Return the [x, y] coordinate for the center point of the cell that contains the specified text.  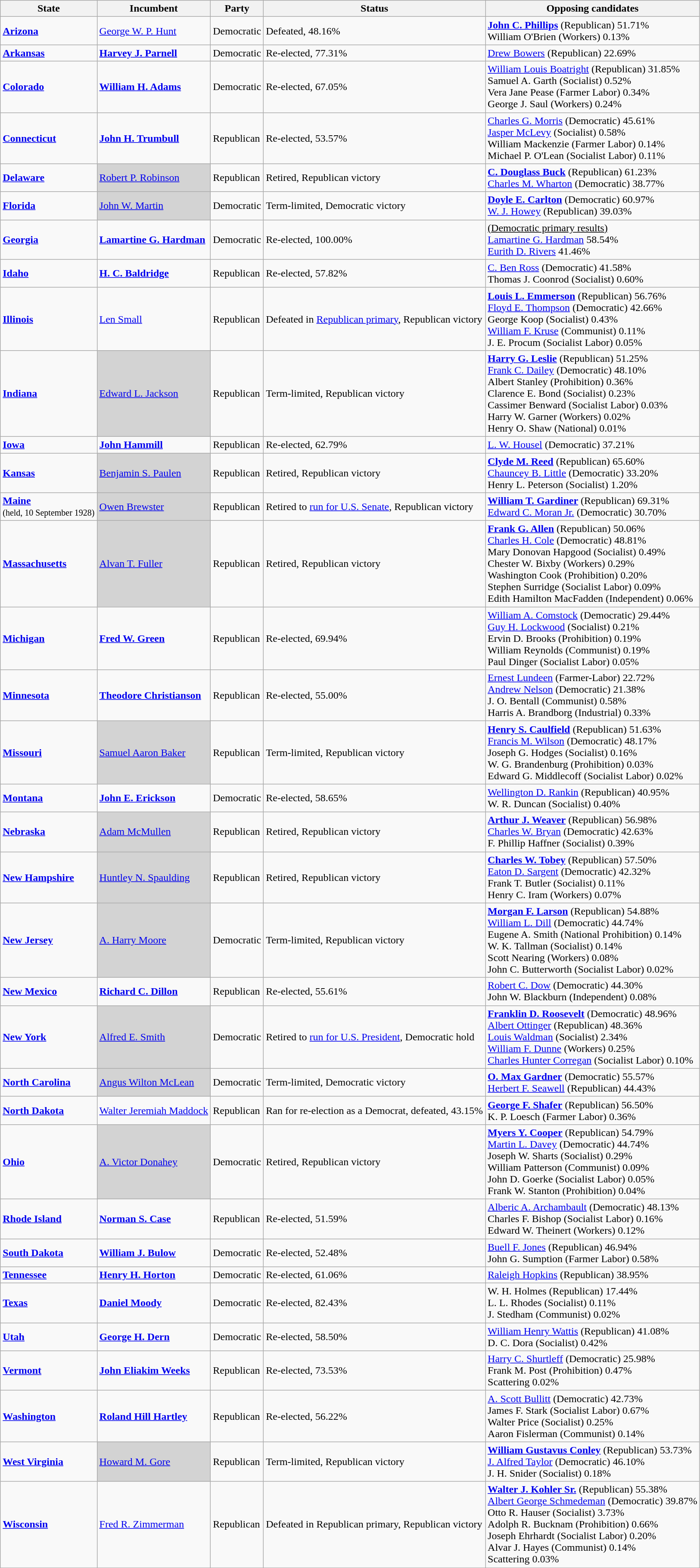
Clyde M. Reed (Republican) 65.60%Chauncey B. Little (Democratic) 33.20%Henry L. Peterson (Socialist) 1.20% [593, 473]
Charles G. Morris (Democratic) 45.61%Jasper McLevy (Socialist) 0.58%William Mackenzie (Farmer Labor) 0.14%Michael P. O'Lean (Socialist Labor) 0.11% [593, 138]
Montana [49, 798]
Re-elected, 53.57% [375, 138]
Charles W. Tobey (Republican) 57.50%Eaton D. Sargent (Democratic) 42.32%Frank T. Butler (Socialist) 0.11%Henry C. Iram (Workers) 0.07% [593, 877]
Florida [49, 206]
William T. Gardiner (Republican) 69.31%Edward C. Moran Jr. (Democratic) 30.70% [593, 507]
Alberic A. Archambault (Democratic) 48.13%Charles F. Bishop (Socialist Labor) 0.16%Edward W. Theinert (Workers) 0.12% [593, 1219]
Re-elected, 55.61% [375, 992]
William Gustavus Conley (Republican) 53.73%J. Alfred Taylor (Democratic) 46.10%J. H. Snider (Socialist) 0.18% [593, 1462]
South Dakota [49, 1253]
John E. Erickson [154, 798]
Drew Bowers (Republican) 22.69% [593, 53]
West Virginia [49, 1462]
Harry C. Shurtleff (Democratic) 25.98%Frank M. Post (Prohibition) 0.47%Scattering 0.02% [593, 1371]
Tennessee [49, 1275]
Iowa [49, 445]
Lamartine G. Hardman [154, 240]
Re-elected, 82.43% [375, 1303]
Minnesota [49, 695]
Arizona [49, 31]
Re-elected, 56.22% [375, 1416]
Colorado [49, 87]
Norman S. Case [154, 1219]
Re-elected, 73.53% [375, 1371]
W. H. Holmes (Republican) 17.44%L. L. Rhodes (Socialist) 0.11%J. Stedham (Communist) 0.02% [593, 1303]
John Eliakim Weeks [154, 1371]
Re-elected, 52.48% [375, 1253]
Wellington D. Rankin (Republican) 40.95%W. R. Duncan (Socialist) 0.40% [593, 798]
Indiana [49, 393]
Walter Jeremiah Maddock [154, 1111]
Fred W. Green [154, 638]
Illinois [49, 319]
Idaho [49, 273]
John W. Martin [154, 206]
O. Max Gardner (Democratic) 55.57%Herbert F. Seawell (Republican) 44.43% [593, 1082]
Re-elected, 61.06% [375, 1275]
Re-elected, 100.00% [375, 240]
Re-elected, 58.65% [375, 798]
John Hammill [154, 445]
New Mexico [49, 992]
Maine(held, 10 September 1928) [49, 507]
Theodore Christianson [154, 695]
Daniel Moody [154, 1303]
Utah [49, 1337]
(Democratic primary results)Lamartine G. Hardman 58.54%Eurith D. Rivers 41.46% [593, 240]
Roland Hill Hartley [154, 1416]
Retired to run for U.S. Senate, Republican victory [375, 507]
State [49, 9]
Alfred E. Smith [154, 1037]
Texas [49, 1303]
Re-elected, 51.59% [375, 1219]
Massachusetts [49, 564]
Wisconsin [49, 1524]
Doyle E. Carlton (Democratic) 60.97%W. J. Howey (Republican) 39.03% [593, 206]
Nebraska [49, 832]
Re-elected, 58.50% [375, 1337]
Fred R. Zimmerman [154, 1524]
Re-elected, 55.00% [375, 695]
Re-elected, 67.05% [375, 87]
Status [375, 9]
Henry H. Horton [154, 1275]
Rhode Island [49, 1219]
Missouri [49, 753]
Harvey J. Parnell [154, 53]
William H. Adams [154, 87]
Connecticut [49, 138]
Defeated, 48.16% [375, 31]
New York [49, 1037]
C. Douglass Buck (Republican) 61.23%Charles M. Wharton (Democratic) 38.77% [593, 177]
Benjamin S. Paulen [154, 473]
Robert C. Dow (Democratic) 44.30%John W. Blackburn (Independent) 0.08% [593, 992]
Edward L. Jackson [154, 393]
Owen Brewster [154, 507]
Kansas [49, 473]
Ran for re-election as a Democrat, defeated, 43.15% [375, 1111]
Party [237, 9]
New Hampshire [49, 877]
Alvan T. Fuller [154, 564]
George W. P. Hunt [154, 31]
Re-elected, 57.82% [375, 273]
Adam McMullen [154, 832]
John C. Phillips (Republican) 51.71%William O'Brien (Workers) 0.13% [593, 31]
Buell F. Jones (Republican) 46.94%John G. Sumption (Farmer Labor) 0.58% [593, 1253]
A. Victor Donahey [154, 1161]
C. Ben Ross (Democratic) 41.58%Thomas J. Coonrod (Socialist) 0.60% [593, 273]
Richard C. Dillon [154, 992]
Re-elected, 69.94% [375, 638]
Washington [49, 1416]
Opposing candidates [593, 9]
Len Small [154, 319]
William J. Bulow [154, 1253]
L. W. Housel (Democratic) 37.21% [593, 445]
John H. Trumbull [154, 138]
Howard M. Gore [154, 1462]
Ernest Lundeen (Farmer-Labor) 22.72%Andrew Nelson (Democratic) 21.38%J. O. Bentall (Communist) 0.58%Harris A. Brandborg (Industrial) 0.33% [593, 695]
Robert P. Robinson [154, 177]
H. C. Baldridge [154, 273]
Arkansas [49, 53]
Raleigh Hopkins (Republican) 38.95% [593, 1275]
Ohio [49, 1161]
Retired to run for U.S. President, Democratic hold [375, 1037]
A. Harry Moore [154, 940]
George F. Shafer (Republican) 56.50%K. P. Loesch (Farmer Labor) 0.36% [593, 1111]
William Louis Boatright (Republican) 31.85%Samuel A. Garth (Socialist) 0.52%Vera Jane Pease (Farmer Labor) 0.34%George J. Saul (Workers) 0.24% [593, 87]
Vermont [49, 1371]
New Jersey [49, 940]
Re-elected, 77.31% [375, 53]
A. Scott Bullitt (Democratic) 42.73%James F. Stark (Socialist Labor) 0.67%Walter Price (Socialist) 0.25%Aaron Fislerman (Communist) 0.14% [593, 1416]
Samuel Aaron Baker [154, 753]
Angus Wilton McLean [154, 1082]
William Henry Wattis (Republican) 41.08%D. C. Dora (Socialist) 0.42% [593, 1337]
Incumbent [154, 9]
Delaware [49, 177]
George H. Dern [154, 1337]
Arthur J. Weaver (Republican) 56.98%Charles W. Bryan (Democratic) 42.63%F. Phillip Haffner (Socialist) 0.39% [593, 832]
North Dakota [49, 1111]
North Carolina [49, 1082]
Georgia [49, 240]
Re-elected, 62.79% [375, 445]
Michigan [49, 638]
Huntley N. Spaulding [154, 877]
